Search for the cell housing the specified text and yield its [X, Y] center coordinate. 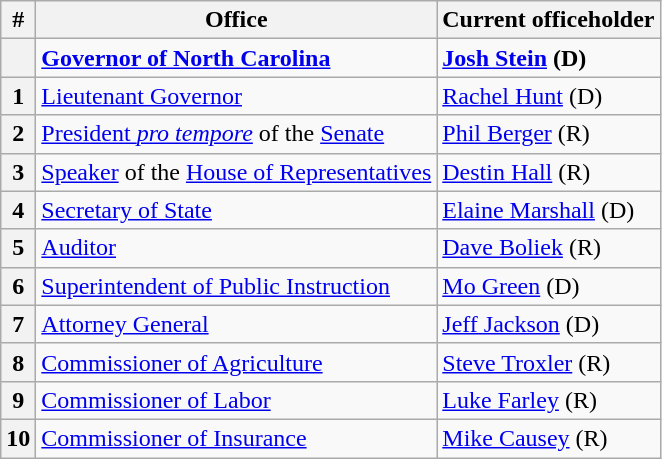
10 [18, 438]
Attorney General [236, 324]
Commissioner of Labor [236, 400]
7 [18, 324]
Current officeholder [548, 20]
Dave Boliek (R) [548, 248]
Mo Green (D) [548, 286]
Rachel Hunt (D) [548, 96]
Speaker of the House of Representatives [236, 172]
6 [18, 286]
3 [18, 172]
Auditor [236, 248]
Mike Causey (R) [548, 438]
# [18, 20]
Superintendent of Public Instruction [236, 286]
Phil Berger (R) [548, 134]
Lieutenant Governor [236, 96]
Commissioner of Insurance [236, 438]
1 [18, 96]
5 [18, 248]
Steve Troxler (R) [548, 362]
Luke Farley (R) [548, 400]
Secretary of State [236, 210]
4 [18, 210]
Josh Stein (D) [548, 58]
Governor of North Carolina [236, 58]
President pro tempore of the Senate [236, 134]
Destin Hall (R) [548, 172]
Commissioner of Agriculture [236, 362]
Office [236, 20]
8 [18, 362]
9 [18, 400]
Elaine Marshall (D) [548, 210]
Jeff Jackson (D) [548, 324]
2 [18, 134]
